Capture the cell that displays the provided text and extract its (x, y) central coordinate. 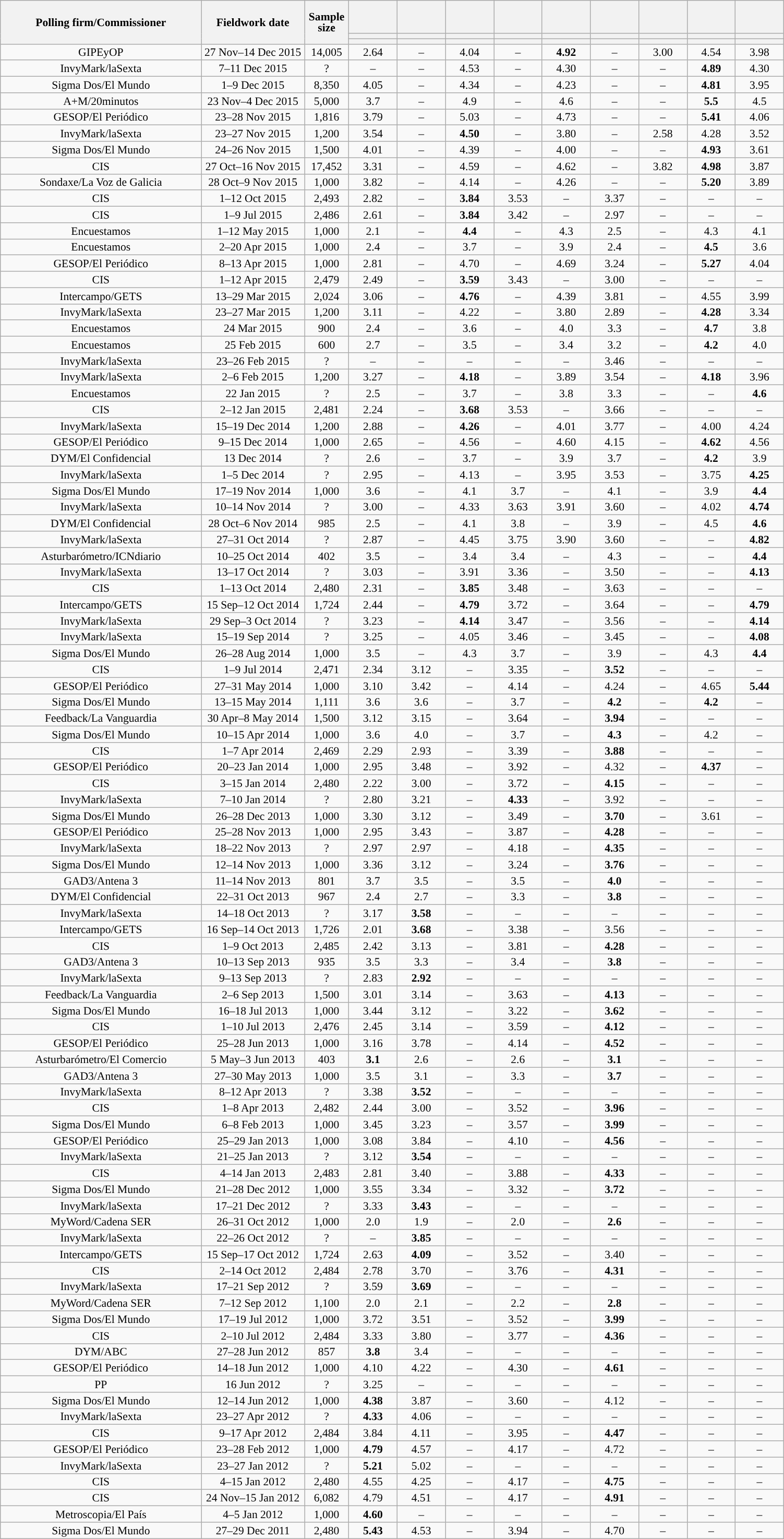
4.50 (469, 134)
16–18 Jul 2013 (253, 1010)
PP (101, 1384)
3.22 (517, 1010)
14–18 Oct 2013 (253, 913)
8–13 Apr 2015 (253, 263)
1–12 May 2015 (253, 231)
3.58 (421, 913)
4.38 (373, 1401)
4.82 (759, 540)
3.30 (373, 815)
4.08 (759, 637)
4.98 (711, 166)
26–31 Oct 2012 (253, 1221)
7–12 Sep 2012 (253, 1303)
27–31 Oct 2014 (253, 540)
5.43 (373, 1530)
4–5 Jan 2012 (253, 1514)
2,486 (327, 215)
27–31 May 2014 (253, 686)
10–25 Oct 2014 (253, 555)
2.42 (373, 946)
3.10 (373, 686)
17–21 Dec 2012 (253, 1206)
4.73 (566, 117)
2.87 (373, 540)
Fieldwork date (253, 22)
4.89 (711, 69)
4.65 (711, 686)
4.35 (614, 849)
22–26 Oct 2012 (253, 1238)
27–30 May 2013 (253, 1075)
985 (327, 523)
23 Nov–4 Dec 2015 (253, 101)
5,000 (327, 101)
15 Sep–12 Oct 2014 (253, 604)
6,082 (327, 1498)
1–9 Jul 2014 (253, 669)
600 (327, 344)
23–27 Mar 2015 (253, 312)
27 Oct–16 Nov 2015 (253, 166)
3.16 (373, 1043)
1–12 Oct 2015 (253, 198)
2,476 (327, 1027)
4.75 (614, 1481)
3.57 (517, 1124)
9–15 Dec 2014 (253, 442)
23–27 Apr 2012 (253, 1416)
27 Nov–14 Dec 2015 (253, 52)
3.51 (421, 1319)
2.83 (373, 978)
402 (327, 555)
22–31 Oct 2013 (253, 897)
4.7 (711, 329)
23–28 Feb 2012 (253, 1449)
1,100 (327, 1303)
967 (327, 897)
857 (327, 1352)
2.78 (373, 1270)
2.45 (373, 1027)
3.27 (373, 377)
23–26 Feb 2015 (253, 361)
22 Jan 2015 (253, 393)
3.55 (373, 1189)
1–12 Apr 2015 (253, 280)
2.01 (373, 929)
3.08 (373, 1141)
5.21 (373, 1465)
Metroscopia/El País (101, 1514)
2,479 (327, 280)
3.11 (373, 312)
3.32 (517, 1189)
2,024 (327, 295)
12–14 Nov 2013 (253, 864)
25–29 Jan 2013 (253, 1141)
1,111 (327, 701)
4.36 (614, 1335)
4.69 (566, 263)
3.69 (421, 1287)
2–12 Jan 2015 (253, 409)
13–17 Oct 2014 (253, 572)
2.64 (373, 52)
27–28 Jun 2012 (253, 1352)
2.65 (373, 442)
2.80 (373, 800)
DYM/ABC (101, 1352)
1–8 Apr 2013 (253, 1108)
2.93 (421, 750)
4.74 (759, 507)
4.93 (711, 149)
10–13 Sep 2013 (253, 961)
2.31 (373, 589)
3.90 (566, 540)
4–15 Jan 2012 (253, 1481)
9–17 Apr 2012 (253, 1433)
13–15 May 2014 (253, 701)
4.91 (614, 1498)
2.49 (373, 280)
5 May–3 Jun 2013 (253, 1059)
3.37 (614, 198)
21–25 Jan 2013 (253, 1156)
2,469 (327, 750)
4.59 (469, 166)
8–12 Apr 2013 (253, 1092)
403 (327, 1059)
3.03 (373, 572)
4.72 (614, 1449)
2.22 (373, 783)
5.41 (711, 117)
17–21 Sep 2012 (253, 1287)
4.47 (614, 1433)
4.11 (421, 1433)
3.44 (373, 1010)
4.61 (614, 1368)
24 Nov–15 Jan 2012 (253, 1498)
2–14 Oct 2012 (253, 1270)
5.03 (469, 117)
Asturbarómetro/ICNdiario (101, 555)
25–28 Jun 2013 (253, 1043)
4.51 (421, 1498)
3.39 (517, 750)
3.49 (517, 815)
935 (327, 961)
3.78 (421, 1043)
2.2 (517, 1303)
5.5 (711, 101)
4.57 (421, 1449)
3.98 (759, 52)
10–14 Nov 2014 (253, 507)
13 Dec 2014 (253, 458)
26–28 Aug 2014 (253, 653)
1–9 Dec 2015 (253, 85)
4.34 (469, 85)
17–19 Jul 2012 (253, 1319)
4.45 (469, 540)
1,816 (327, 117)
12–14 Jun 2012 (253, 1401)
4.32 (614, 767)
10–15 Apr 2014 (253, 735)
9–13 Sep 2013 (253, 978)
5.44 (759, 686)
6–8 Feb 2013 (253, 1124)
4.37 (711, 767)
3.62 (614, 1010)
2.88 (373, 426)
25–28 Nov 2013 (253, 832)
5.02 (421, 1465)
4.09 (421, 1255)
1–10 Jul 2013 (253, 1027)
15 Sep–17 Oct 2012 (253, 1255)
2.58 (662, 134)
3.47 (517, 621)
4.54 (711, 52)
5.20 (711, 182)
3.01 (373, 995)
4–14 Jan 2013 (253, 1173)
2.24 (373, 409)
3.06 (373, 295)
20–23 Jan 2014 (253, 767)
15–19 Dec 2014 (253, 426)
3.21 (421, 800)
2,485 (327, 946)
13–29 Mar 2015 (253, 295)
27–29 Dec 2011 (253, 1530)
17,452 (327, 166)
4.23 (566, 85)
3.50 (614, 572)
26–28 Dec 2013 (253, 815)
14–18 Jun 2012 (253, 1368)
24 Mar 2015 (253, 329)
1,726 (327, 929)
Sample size (327, 22)
Asturbarómetro/El Comercio (101, 1059)
25 Feb 2015 (253, 344)
2–6 Feb 2015 (253, 377)
29 Sep–3 Oct 2014 (253, 621)
3.66 (614, 409)
21–28 Dec 2012 (253, 1189)
1–7 Apr 2014 (253, 750)
4.31 (614, 1270)
4.9 (469, 101)
2.82 (373, 198)
1–9 Oct 2013 (253, 946)
2.8 (614, 1303)
23–28 Nov 2015 (253, 117)
1–5 Dec 2014 (253, 475)
30 Apr–8 May 2014 (253, 718)
8,350 (327, 85)
18–22 Nov 2013 (253, 849)
23–27 Nov 2015 (253, 134)
28 Oct–6 Nov 2014 (253, 523)
2.61 (373, 215)
2,471 (327, 669)
2.63 (373, 1255)
GIPEyOP (101, 52)
23–27 Jan 2012 (253, 1465)
7–10 Jan 2014 (253, 800)
4.92 (566, 52)
3.13 (421, 946)
15–19 Sep 2014 (253, 637)
1–9 Jul 2015 (253, 215)
2.92 (421, 978)
3.2 (614, 344)
7–11 Dec 2015 (253, 69)
24–26 Nov 2015 (253, 149)
4.81 (711, 85)
900 (327, 329)
16 Sep–14 Oct 2013 (253, 929)
2–20 Apr 2015 (253, 247)
Polling firm/Commissioner (101, 22)
2.89 (614, 312)
11–14 Nov 2013 (253, 881)
4.76 (469, 295)
3–15 Jan 2014 (253, 783)
3.35 (517, 669)
2–10 Jul 2012 (253, 1335)
1.9 (421, 1221)
28 Oct–9 Nov 2015 (253, 182)
1–13 Oct 2014 (253, 589)
4.52 (614, 1043)
2,493 (327, 198)
17–19 Nov 2014 (253, 491)
801 (327, 881)
2,483 (327, 1173)
2.34 (373, 669)
2–6 Sep 2013 (253, 995)
2.29 (373, 750)
3.31 (373, 166)
3.79 (373, 117)
Sondaxe/La Voz de Galicia (101, 182)
14,005 (327, 52)
5.27 (711, 263)
2,482 (327, 1108)
16 Jun 2012 (253, 1384)
3.17 (373, 913)
3.15 (421, 718)
4.02 (711, 507)
2,481 (327, 409)
A+M/20minutos (101, 101)
